Pinpoint the cell where the given text exists, returning its (X, Y) midpoint coordinate. 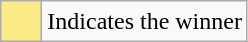
Indicates the winner (145, 22)
